Return (x, y) of the center of cell containing provided text 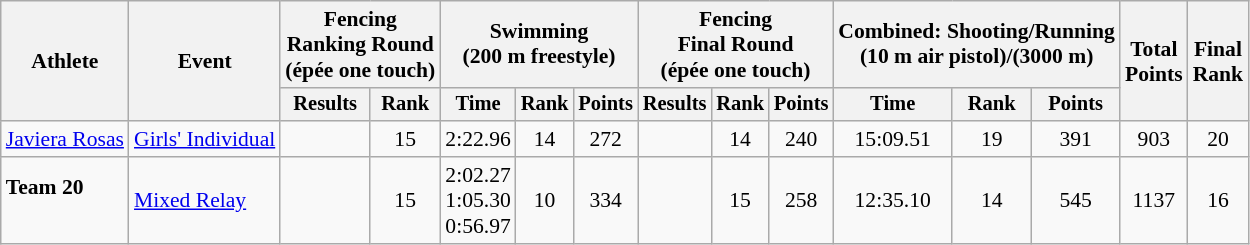
TotalPoints (1154, 61)
Mixed Relay (204, 200)
Event (204, 61)
334 (605, 200)
Javiera Rosas (65, 139)
258 (801, 200)
Athlete (65, 61)
19 (992, 139)
2:22.96 (478, 139)
903 (1154, 139)
1137 (1154, 200)
Combined: Shooting/Running(10 m air pistol)/(3000 m) (976, 44)
240 (801, 139)
15:09.51 (892, 139)
FencingRanking Round(épée one touch) (360, 44)
12:35.10 (892, 200)
391 (1076, 139)
272 (605, 139)
2:02.271:05.300:56.97 (478, 200)
Team 20 (65, 200)
545 (1076, 200)
FencingFinal Round(épée one touch) (736, 44)
Girls' Individual (204, 139)
16 (1218, 200)
20 (1218, 139)
Swimming(200 m freestyle) (538, 44)
10 (545, 200)
FinalRank (1218, 61)
